Determine the [x, y] coordinate at the center of the cell enclosing the given text.  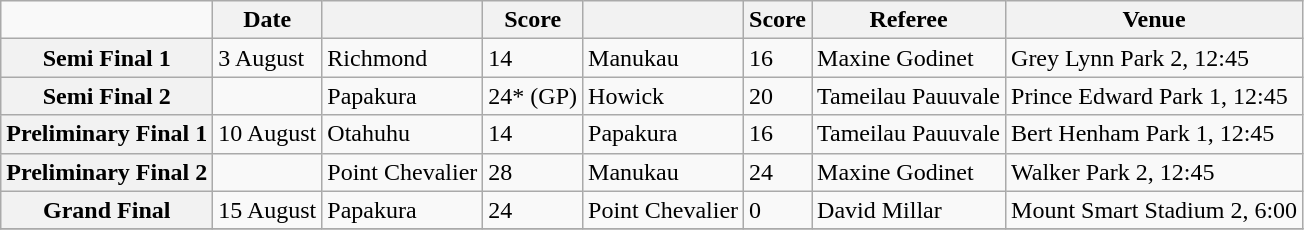
Grey Lynn Park 2, 12:45 [1154, 58]
10 August [268, 134]
Date [268, 20]
Preliminary Final 2 [107, 172]
Semi Final 2 [107, 96]
Grand Final [107, 210]
Otahuhu [402, 134]
28 [533, 172]
24* (GP) [533, 96]
Walker Park 2, 12:45 [1154, 172]
20 [778, 96]
Preliminary Final 1 [107, 134]
Howick [664, 96]
David Millar [909, 210]
Mount Smart Stadium 2, 6:00 [1154, 210]
Bert Henham Park 1, 12:45 [1154, 134]
0 [778, 210]
Venue [1154, 20]
3 August [268, 58]
15 August [268, 210]
Referee [909, 20]
Semi Final 1 [107, 58]
Richmond [402, 58]
Prince Edward Park 1, 12:45 [1154, 96]
